Pinpoint the cell where the given text exists, returning its (X, Y) midpoint coordinate. 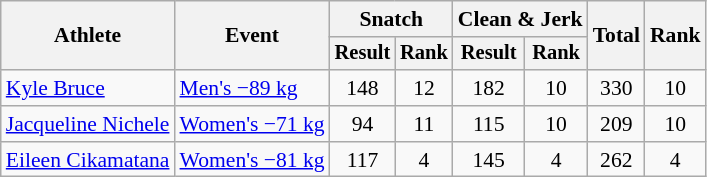
148 (363, 88)
Men's −89 kg (252, 88)
Snatch (392, 19)
Athlete (88, 36)
94 (363, 124)
Event (252, 36)
12 (424, 88)
182 (489, 88)
Total (616, 36)
Jacqueline Nichele (88, 124)
Kyle Bruce (88, 88)
11 (424, 124)
115 (489, 124)
209 (616, 124)
Clean & Jerk (520, 19)
Women's −71 kg (252, 124)
330 (616, 88)
